From the cell containing the given text, extract its center point as (x, y) coordinate. 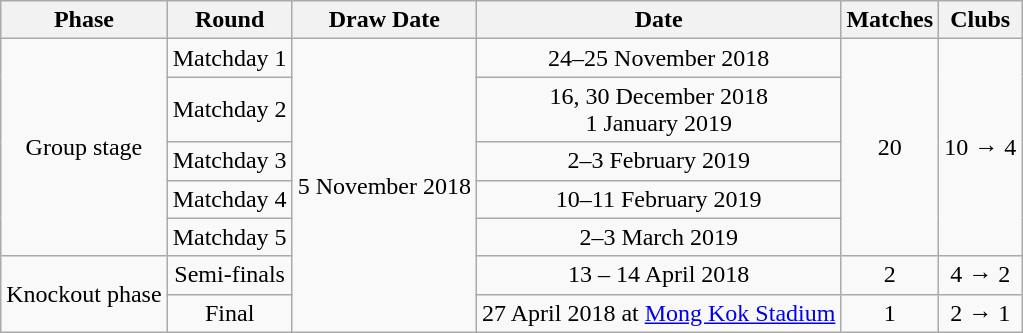
Round (230, 20)
2 (890, 275)
16, 30 December 20181 January 2019 (659, 110)
20 (890, 148)
Matchday 5 (230, 237)
Matchday 2 (230, 110)
27 April 2018 at Mong Kok Stadium (659, 313)
13 – 14 April 2018 (659, 275)
Matchday 4 (230, 199)
Final (230, 313)
Matches (890, 20)
Clubs (980, 20)
2–3 March 2019 (659, 237)
4 → 2 (980, 275)
10 → 4 (980, 148)
Phase (84, 20)
Date (659, 20)
5 November 2018 (384, 186)
Semi-finals (230, 275)
2–3 February 2019 (659, 161)
1 (890, 313)
Knockout phase (84, 294)
Matchday 1 (230, 58)
24–25 November 2018 (659, 58)
2 → 1 (980, 313)
Draw Date (384, 20)
Group stage (84, 148)
Matchday 3 (230, 161)
10–11 February 2019 (659, 199)
